Search for the cell housing the specified text and yield its (x, y) center coordinate. 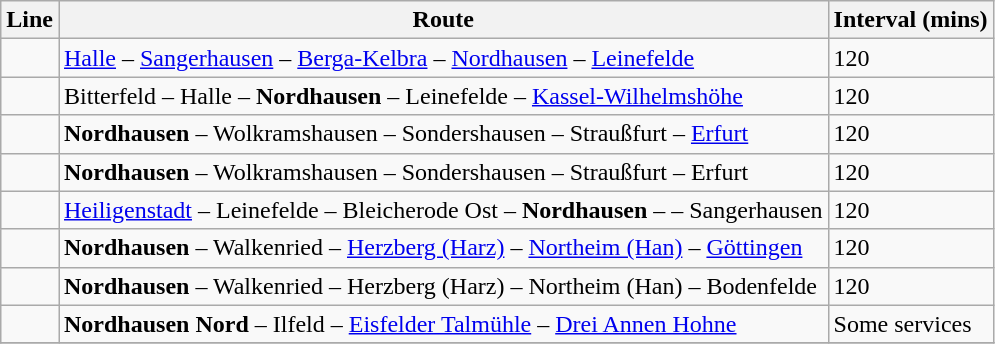
Nordhausen – Walkenried – Herzberg (Harz) – Northeim (Han) – Bodenfelde (443, 286)
Heiligenstadt – Leinefelde – Bleicherode Ost – Nordhausen – – Sangerhausen (443, 210)
Route (443, 20)
Bitterfeld – Halle – Nordhausen – Leinefelde – Kassel-Wilhelmshöhe (443, 96)
Halle – Sangerhausen – Berga-Kelbra – Nordhausen – Leinefelde (443, 58)
Line (30, 20)
Some services (910, 324)
Nordhausen – Walkenried – Herzberg (Harz) – Northeim (Han) – Göttingen (443, 248)
Nordhausen Nord – Ilfeld – Eisfelder Talmühle – Drei Annen Hohne (443, 324)
Interval (mins) (910, 20)
